Output the [X, Y] coordinate of the center of the cell containing the given text.  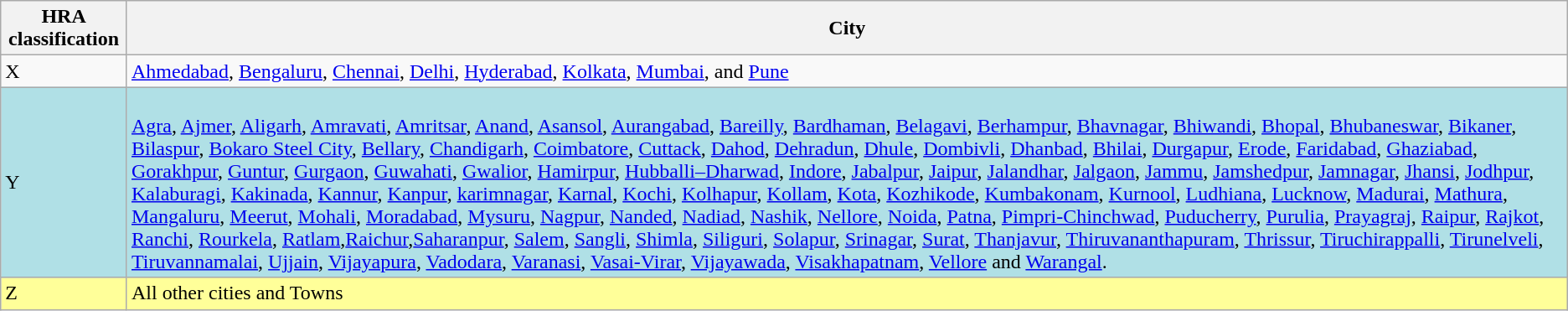
Ahmedabad, Bengaluru, Chennai, Delhi, Hyderabad, Kolkata, Mumbai, and Pune [847, 71]
HRA classification [64, 29]
Y [64, 183]
City [847, 29]
All other cities and Towns [847, 293]
X [64, 71]
Z [64, 293]
